Search for the cell housing the specified text and yield its (X, Y) center coordinate. 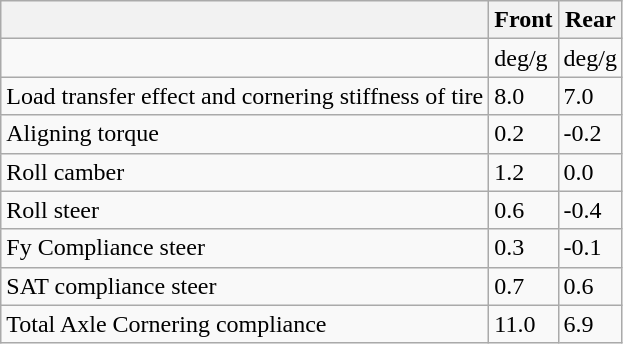
11.0 (524, 324)
-0.4 (590, 210)
Rear (590, 20)
1.2 (524, 172)
7.0 (590, 96)
-0.1 (590, 248)
0.3 (524, 248)
6.9 (590, 324)
SAT compliance steer (245, 286)
8.0 (524, 96)
Fy Compliance steer (245, 248)
Front (524, 20)
0.2 (524, 134)
Roll camber (245, 172)
Roll steer (245, 210)
0.0 (590, 172)
Aligning torque (245, 134)
-0.2 (590, 134)
Load transfer effect and cornering stiffness of tire (245, 96)
Total Axle Cornering compliance (245, 324)
0.7 (524, 286)
